Scan for the cell matching the given text and deliver its [x, y] coordinate at center. 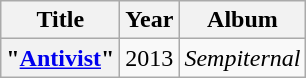
Sempiternal [242, 58]
2013 [150, 58]
Year [150, 20]
Title [60, 20]
"Antivist" [60, 58]
Album [242, 20]
